Capture the cell that displays the provided text and extract its [X, Y] central coordinate. 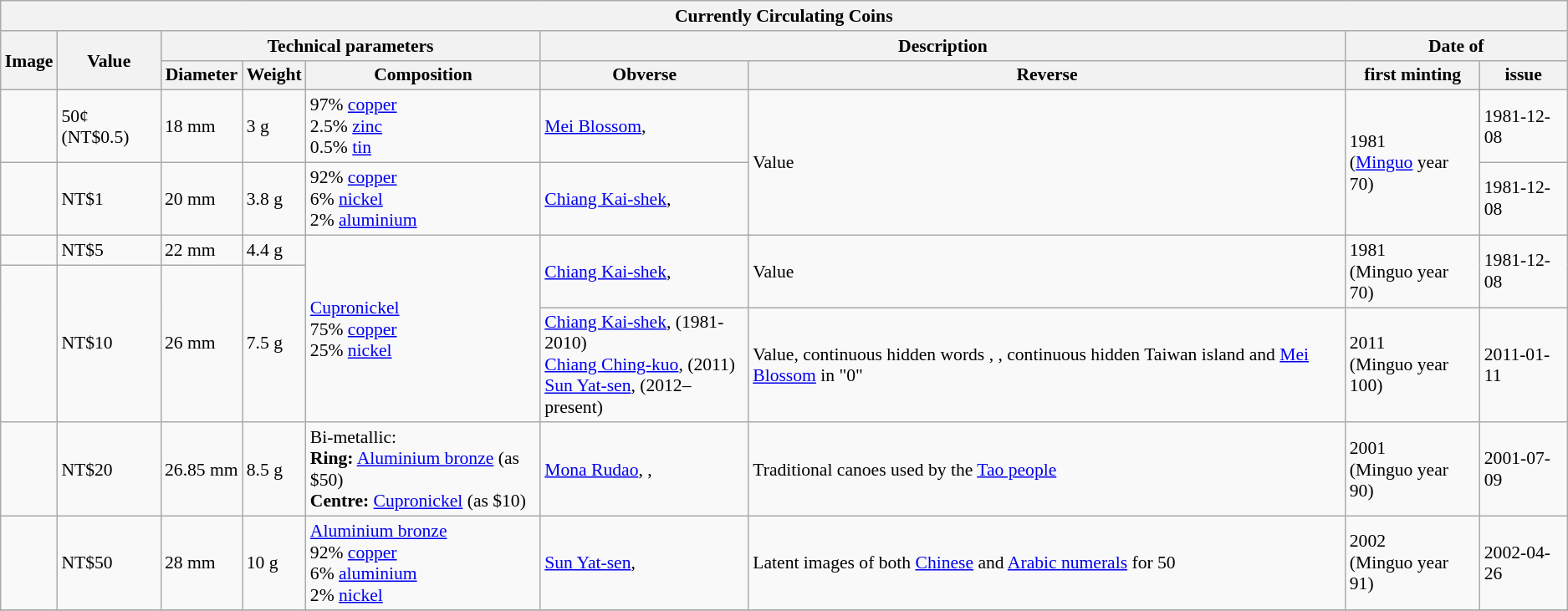
NT$5 [109, 250]
Aluminium bronze92% copper6% aluminium2% nickel [423, 563]
4.4 g [274, 250]
20 mm [202, 199]
28 mm [202, 563]
22 mm [202, 250]
92% copper6% nickel2% aluminium [423, 199]
97% copper 2.5% zinc0.5% tin [423, 127]
2011-01-11 [1524, 365]
Chiang Kai-shek, (1981-2010)Chiang Ching-kuo, (2011)Sun Yat-sen, (2012–present) [644, 365]
Mei Blossom, [644, 127]
Technical parameters [350, 46]
Latent images of both Chinese and Arabic numerals for 50 [1047, 563]
NT$1 [109, 199]
Bi-metallic:Ring: Aluminium bronze (as $50)Centre: Cupronickel (as $10) [423, 470]
3 g [274, 127]
Sun Yat-sen, [644, 563]
NT$50 [109, 563]
Image [29, 60]
Reverse [1047, 75]
Currently Circulating Coins [784, 16]
NT$10 [109, 344]
Date of [1457, 46]
Cupronickel75% copper25% nickel [423, 328]
2011(Minguo year 100) [1413, 365]
8.5 g [274, 470]
Obverse [644, 75]
10 g [274, 563]
26.85 mm [202, 470]
Value, continuous hidden words , , continuous hidden Taiwan island and Mei Blossom in "0" [1047, 365]
26 mm [202, 344]
2002(Minguo year 91) [1413, 563]
Weight [274, 75]
7.5 g [274, 344]
Mona Rudao, , [644, 470]
3.8 g [274, 199]
NT$20 [109, 470]
Traditional canoes used by the Tao people [1047, 470]
50¢ (NT$0.5) [109, 127]
2001(Minguo year 90) [1413, 470]
2002-04-26 [1524, 563]
2001-07-09 [1524, 470]
issue [1524, 75]
Diameter [202, 75]
Description [943, 46]
18 mm [202, 127]
first minting [1413, 75]
Composition [423, 75]
